For the text-containing cell, return its midpoint in [x, y] coordinate format. 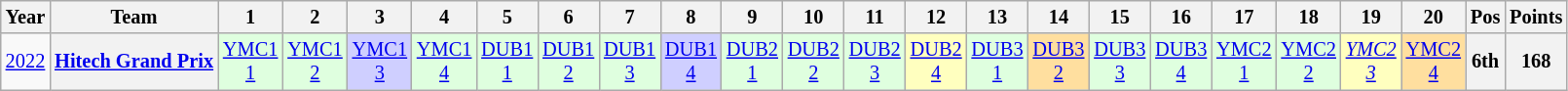
YMC23 [1371, 62]
15 [1120, 17]
11 [875, 17]
YMC14 [444, 62]
DUB21 [752, 62]
Pos [1485, 17]
9 [752, 17]
6th [1485, 62]
DUB34 [1180, 62]
DUB12 [569, 62]
YMC24 [1434, 62]
10 [814, 17]
DUB31 [997, 62]
13 [997, 17]
Year [25, 17]
168 [1536, 62]
12 [937, 17]
DUB13 [629, 62]
DUB23 [875, 62]
Hitech Grand Prix [134, 62]
8 [691, 17]
DUB24 [937, 62]
16 [1180, 17]
YMC13 [380, 62]
4 [444, 17]
14 [1058, 17]
Team [134, 17]
DUB22 [814, 62]
19 [1371, 17]
17 [1244, 17]
7 [629, 17]
2022 [25, 62]
DUB32 [1058, 62]
6 [569, 17]
1 [250, 17]
YMC22 [1308, 62]
YMC21 [1244, 62]
5 [506, 17]
DUB14 [691, 62]
18 [1308, 17]
YMC12 [315, 62]
3 [380, 17]
2 [315, 17]
DUB11 [506, 62]
Points [1536, 17]
DUB33 [1120, 62]
YMC11 [250, 62]
20 [1434, 17]
